From the cell containing the given text, extract its center point as [X, Y] coordinate. 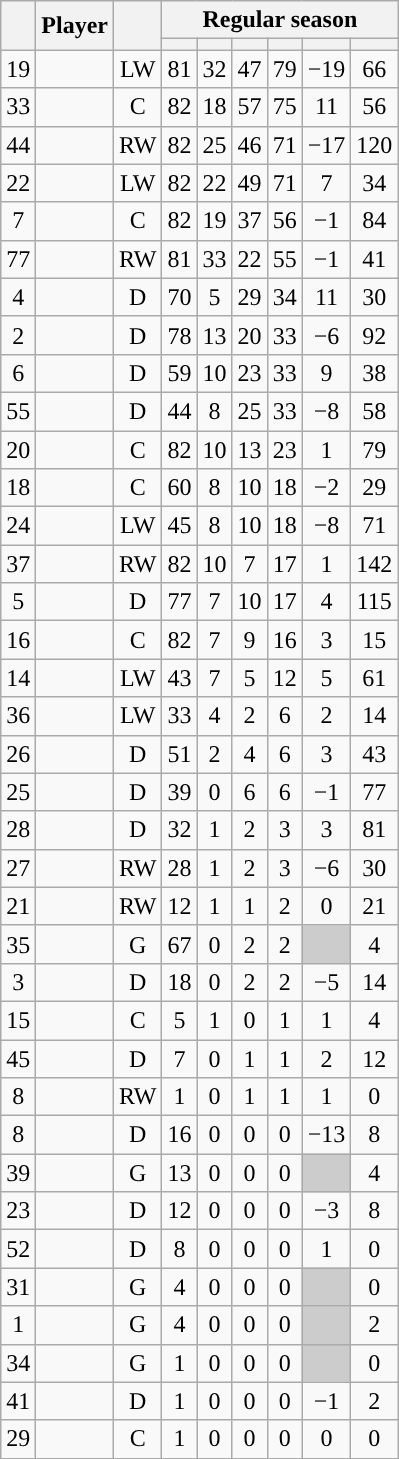
66 [374, 69]
26 [18, 754]
−2 [326, 488]
46 [250, 145]
−13 [326, 1135]
70 [180, 297]
31 [18, 1287]
78 [180, 335]
67 [180, 944]
61 [374, 678]
Player [75, 26]
51 [180, 754]
35 [18, 944]
−19 [326, 69]
−5 [326, 982]
60 [180, 488]
36 [18, 716]
120 [374, 145]
84 [374, 221]
49 [250, 183]
57 [250, 107]
27 [18, 868]
47 [250, 69]
92 [374, 335]
75 [284, 107]
24 [18, 526]
115 [374, 602]
59 [180, 373]
52 [18, 1249]
38 [374, 373]
142 [374, 564]
−17 [326, 145]
−3 [326, 1211]
Regular season [280, 20]
58 [374, 411]
